Locate the cell with the specified text and output its (X, Y) center coordinate. 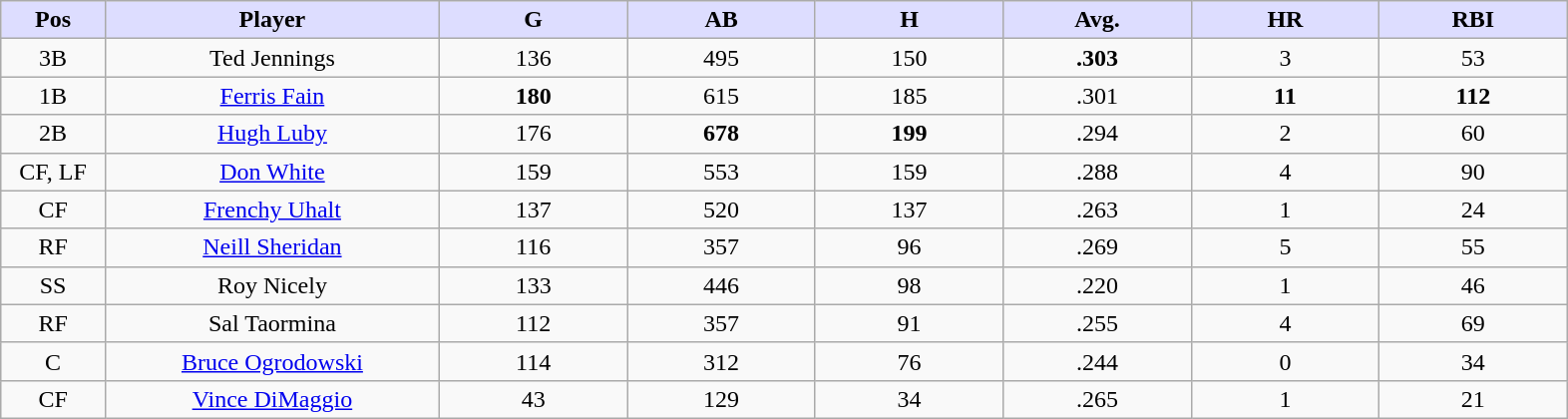
Frenchy Uhalt (271, 209)
129 (721, 399)
136 (533, 58)
Avg. (1097, 20)
1B (54, 96)
Player (271, 20)
Bruce Ogrodowski (271, 361)
312 (721, 361)
Neill Sheridan (271, 247)
24 (1473, 209)
HR (1285, 20)
.288 (1097, 172)
.301 (1097, 96)
76 (909, 361)
.265 (1097, 399)
90 (1473, 172)
Sal Taormina (271, 323)
176 (533, 134)
21 (1473, 399)
0 (1285, 361)
Ted Jennings (271, 58)
.263 (1097, 209)
SS (54, 285)
RBI (1473, 20)
446 (721, 285)
185 (909, 96)
AB (721, 20)
G (533, 20)
H (909, 20)
3 (1285, 58)
98 (909, 285)
.220 (1097, 285)
553 (721, 172)
2B (54, 134)
55 (1473, 247)
.303 (1097, 58)
495 (721, 58)
133 (533, 285)
520 (721, 209)
180 (533, 96)
Roy Nicely (271, 285)
Vince DiMaggio (271, 399)
.294 (1097, 134)
5 (1285, 247)
60 (1473, 134)
678 (721, 134)
Ferris Fain (271, 96)
Pos (54, 20)
11 (1285, 96)
.255 (1097, 323)
.269 (1097, 247)
2 (1285, 134)
69 (1473, 323)
114 (533, 361)
53 (1473, 58)
91 (909, 323)
116 (533, 247)
615 (721, 96)
Don White (271, 172)
199 (909, 134)
150 (909, 58)
43 (533, 399)
96 (909, 247)
3B (54, 58)
46 (1473, 285)
C (54, 361)
Hugh Luby (271, 134)
CF, LF (54, 172)
.244 (1097, 361)
